Scan for the cell matching the given text and deliver its [X, Y] coordinate at center. 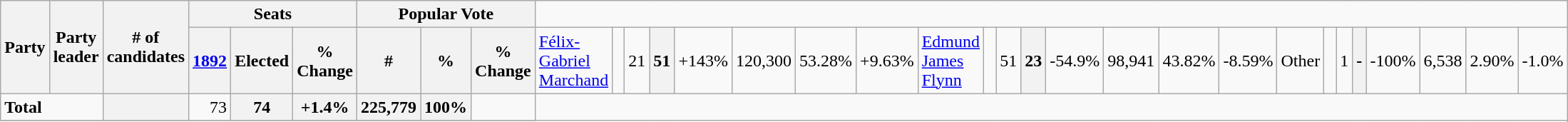
74 [262, 107]
Elected [262, 61]
Party leader [76, 47]
21 [637, 61]
+1.4% [325, 107]
53.28% [826, 61]
6,538 [1443, 61]
Félix-Gabriel Marchand [573, 61]
-8.59% [1248, 61]
Edmund James Flynn [950, 61]
+143% [703, 61]
2.90% [1492, 61]
Other [1301, 61]
-1.0% [1543, 61]
- [1359, 61]
# [388, 61]
-54.9% [1075, 61]
Popular Vote [446, 14]
Total [51, 107]
% [446, 61]
225,779 [388, 107]
23 [1034, 61]
Party [25, 47]
+9.63% [887, 61]
1 [1345, 61]
120,300 [763, 61]
43.82% [1189, 61]
Seats [273, 14]
1892 [210, 61]
-100% [1393, 61]
73 [210, 107]
100% [446, 107]
98,941 [1131, 61]
# ofcandidates [145, 47]
